Detect which cell encompasses the target text, then output its (X, Y) center coordinate. 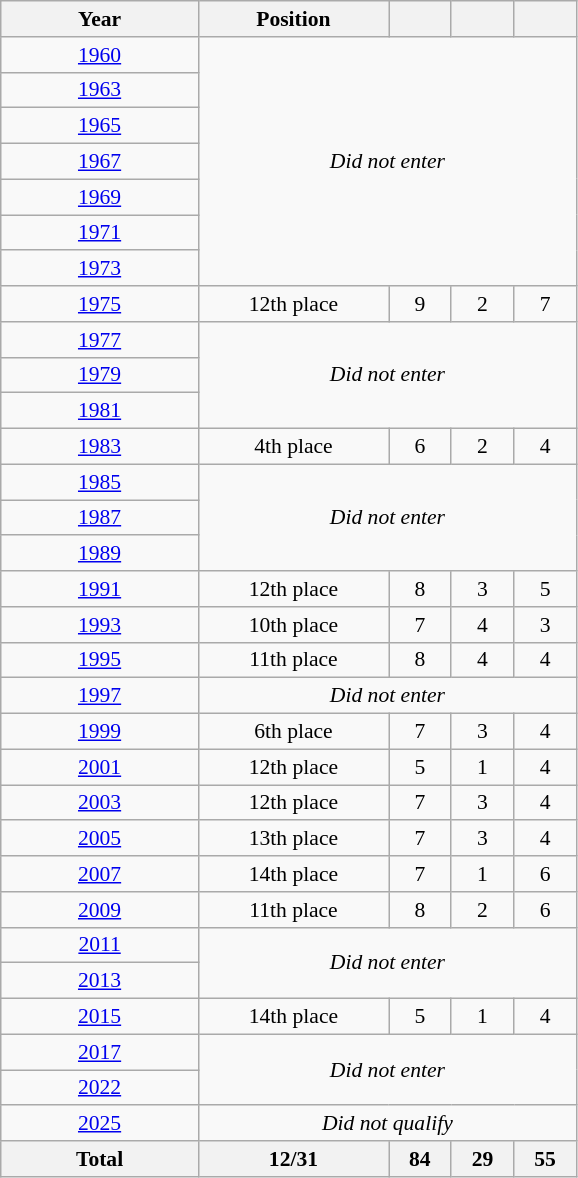
1979 (100, 375)
2017 (100, 1052)
2005 (100, 839)
1987 (100, 518)
1973 (100, 269)
1971 (100, 233)
Did not qualify (387, 1124)
1975 (100, 304)
Total (100, 1159)
2011 (100, 945)
Position (293, 19)
2022 (100, 1088)
1969 (100, 197)
1995 (100, 660)
9 (420, 304)
2003 (100, 803)
29 (482, 1159)
84 (420, 1159)
1960 (100, 55)
6th place (293, 732)
1985 (100, 482)
2007 (100, 874)
1991 (100, 589)
1989 (100, 554)
13th place (293, 839)
2001 (100, 767)
Year (100, 19)
12/31 (293, 1159)
2025 (100, 1124)
1997 (100, 696)
2015 (100, 1017)
10th place (293, 625)
1965 (100, 126)
4th place (293, 447)
1983 (100, 447)
2013 (100, 981)
1977 (100, 340)
1963 (100, 90)
1993 (100, 625)
2009 (100, 910)
1981 (100, 411)
1967 (100, 162)
1999 (100, 732)
55 (546, 1159)
